Extract the [x, y] coordinate from the center of the cell holding the provided text.  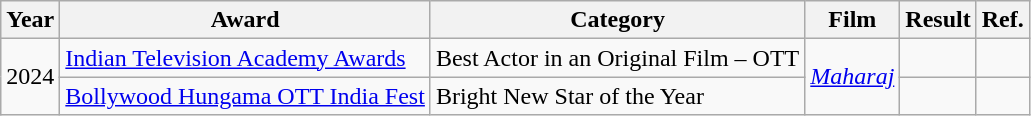
Bollywood Hungama OTT India Fest [246, 96]
Best Actor in an Original Film – OTT [617, 58]
Result [938, 20]
Film [852, 20]
Award [246, 20]
Ref. [1002, 20]
2024 [30, 77]
Year [30, 20]
Indian Television Academy Awards [246, 58]
Maharaj [852, 77]
Bright New Star of the Year [617, 96]
Category [617, 20]
